Provide the (X, Y) coordinate of the cell's center where the given text is located.  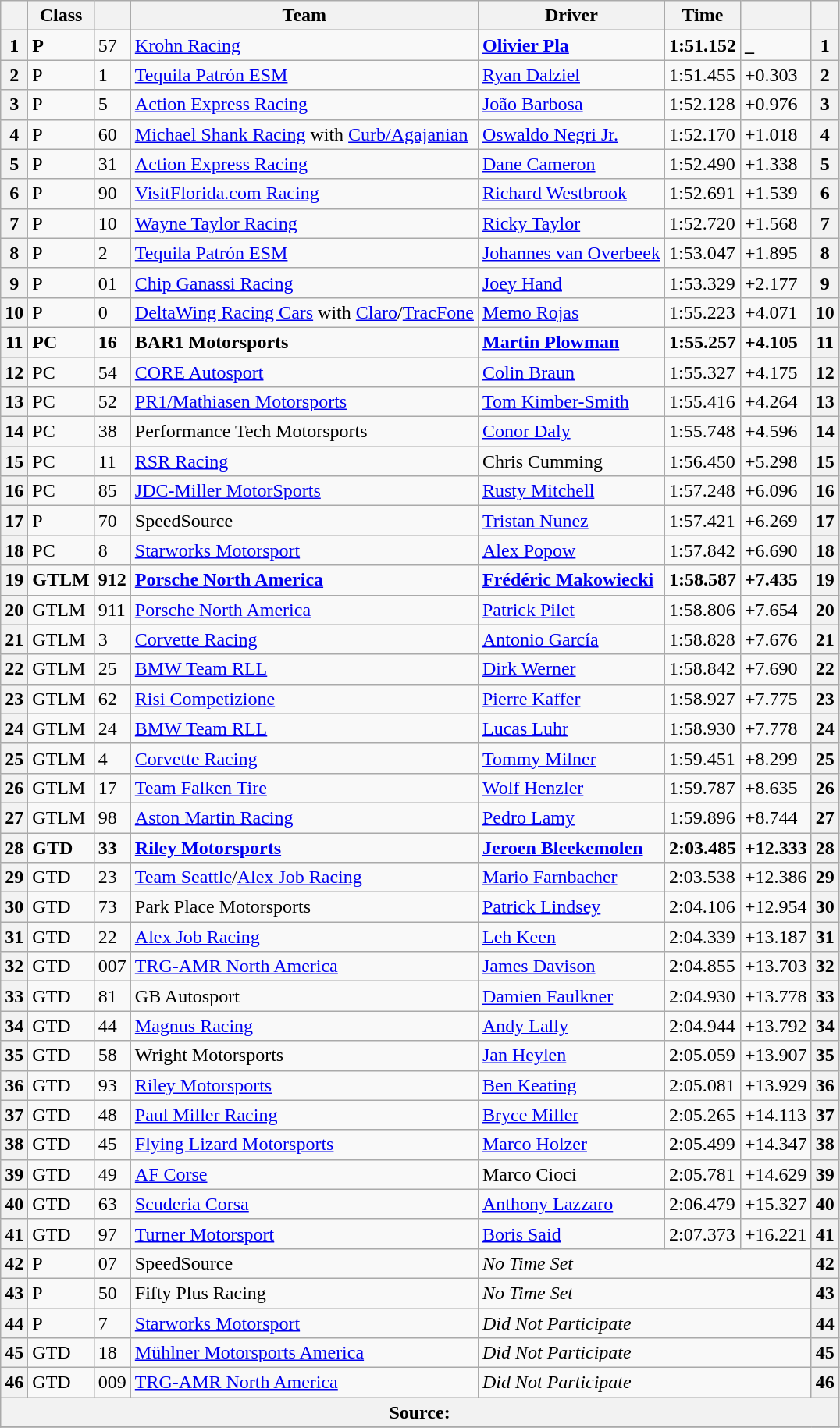
49 (112, 1174)
+13.187 (776, 937)
Marco Holzer (571, 1145)
Leh Keen (571, 937)
0 (112, 312)
90 (112, 194)
AF Corse (304, 1174)
Alex Popow (571, 550)
1:55.748 (703, 432)
50 (112, 1293)
+4.071 (776, 312)
Michael Shank Racing with Curb/Agajanian (304, 134)
Turner Motorsport (304, 1234)
+1.568 (776, 223)
2:05.265 (703, 1115)
2:04.855 (703, 967)
Joey Hand (571, 283)
Driver (571, 16)
Marco Cioci (571, 1174)
+14.113 (776, 1115)
+13.907 (776, 1056)
2:05.499 (703, 1145)
+12.954 (776, 907)
Pedro Lamy (571, 817)
+7.775 (776, 699)
Magnus Racing (304, 1026)
VisitFlorida.com Racing (304, 194)
Conor Daly (571, 432)
Krohn Racing (304, 45)
Pierre Kaffer (571, 699)
+7.690 (776, 669)
Dane Cameron (571, 164)
Aston Martin Racing (304, 817)
1:53.047 (703, 253)
Ben Keating (571, 1085)
2:04.930 (703, 996)
+0.976 (776, 105)
Tristan Nunez (571, 521)
+13.778 (776, 996)
1:55.257 (703, 342)
+16.221 (776, 1234)
2:04.944 (703, 1026)
85 (112, 491)
+6.269 (776, 521)
Frédéric Makowiecki (571, 580)
+0.303 (776, 75)
+14.347 (776, 1145)
Tommy Milner (571, 758)
912 (112, 580)
+13.929 (776, 1085)
007 (112, 967)
1:51.455 (703, 75)
93 (112, 1085)
2:07.373 (703, 1234)
Fifty Plus Racing (304, 1293)
PR1/Mathiasen Motorsports (304, 402)
1:52.490 (703, 164)
Wolf Henzler (571, 788)
Scuderia Corsa (304, 1204)
Class (61, 16)
+13.703 (776, 967)
52 (112, 402)
+8.744 (776, 817)
1:51.152 (703, 45)
+2.177 (776, 283)
Park Place Motorsports (304, 907)
60 (112, 134)
2:04.106 (703, 907)
81 (112, 996)
Oswaldo Negri Jr. (571, 134)
48 (112, 1115)
Tom Kimber-Smith (571, 402)
1:55.327 (703, 372)
1:58.828 (703, 639)
+12.333 (776, 847)
1:59.896 (703, 817)
Lucas Luhr (571, 728)
63 (112, 1204)
DeltaWing Racing Cars with Claro/TracFone (304, 312)
CORE Autosport (304, 372)
Johannes van Overbeek (571, 253)
Alex Job Racing (304, 937)
1:57.421 (703, 521)
+8.299 (776, 758)
70 (112, 521)
01 (112, 283)
+1.338 (776, 164)
Patrick Lindsey (571, 907)
+5.298 (776, 461)
+1.018 (776, 134)
1:57.842 (703, 550)
Chip Ganassi Racing (304, 283)
+7.435 (776, 580)
Risi Competizione (304, 699)
RSR Racing (304, 461)
911 (112, 610)
Performance Tech Motorsports (304, 432)
1:52.720 (703, 223)
_ (776, 45)
Dirk Werner (571, 669)
+6.690 (776, 550)
Paul Miller Racing (304, 1115)
1:52.170 (703, 134)
1:58.930 (703, 728)
1:56.450 (703, 461)
Andy Lally (571, 1026)
2:03.538 (703, 878)
57 (112, 45)
1:59.451 (703, 758)
1:55.223 (703, 312)
2:04.339 (703, 937)
73 (112, 907)
Anthony Lazzaro (571, 1204)
97 (112, 1234)
2:05.059 (703, 1056)
Time (703, 16)
+4.105 (776, 342)
Jeroen Bleekemolen (571, 847)
+12.386 (776, 878)
Richard Westbrook (571, 194)
+15.327 (776, 1204)
1:59.787 (703, 788)
João Barbosa (571, 105)
Antonio García (571, 639)
Boris Said (571, 1234)
+4.264 (776, 402)
Team Seattle/Alex Job Racing (304, 878)
Bryce Miller (571, 1115)
+1.895 (776, 253)
Ricky Taylor (571, 223)
+7.676 (776, 639)
1:58.927 (703, 699)
+7.654 (776, 610)
1:53.329 (703, 283)
1:52.691 (703, 194)
Rusty Mitchell (571, 491)
1:57.248 (703, 491)
BAR1 Motorsports (304, 342)
1:58.842 (703, 669)
2:03.485 (703, 847)
Damien Faulkner (571, 996)
+13.792 (776, 1026)
Jan Heylen (571, 1056)
98 (112, 817)
Flying Lizard Motorsports (304, 1145)
Mühlner Motorsports America (304, 1353)
GB Autosport (304, 996)
Team Falken Tire (304, 788)
Ryan Dalziel (571, 75)
+7.778 (776, 728)
+4.175 (776, 372)
James Davison (571, 967)
Olivier Pla (571, 45)
1:58.587 (703, 580)
JDC-Miller MotorSports (304, 491)
Source: (420, 1412)
009 (112, 1383)
1:55.416 (703, 402)
+1.539 (776, 194)
Team (304, 16)
Wright Motorsports (304, 1056)
58 (112, 1056)
07 (112, 1263)
+4.596 (776, 432)
Colin Braun (571, 372)
2:05.081 (703, 1085)
Martin Plowman (571, 342)
+8.635 (776, 788)
2:06.479 (703, 1204)
2:05.781 (703, 1174)
Wayne Taylor Racing (304, 223)
Patrick Pilet (571, 610)
Chris Cumming (571, 461)
54 (112, 372)
+6.096 (776, 491)
1:52.128 (703, 105)
Memo Rojas (571, 312)
62 (112, 699)
Mario Farnbacher (571, 878)
+14.629 (776, 1174)
1:58.806 (703, 610)
